Return the (X, Y) coordinate for the center point of the cell that contains the specified text.  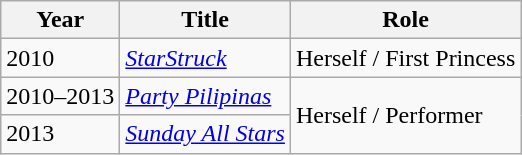
2010 (60, 58)
Herself / Performer (405, 115)
2013 (60, 134)
2010–2013 (60, 96)
Year (60, 20)
Sunday All Stars (206, 134)
Herself / First Princess (405, 58)
StarStruck (206, 58)
Role (405, 20)
Party Pilipinas (206, 96)
Title (206, 20)
